Locate the cell with the specified text and output its (x, y) center coordinate. 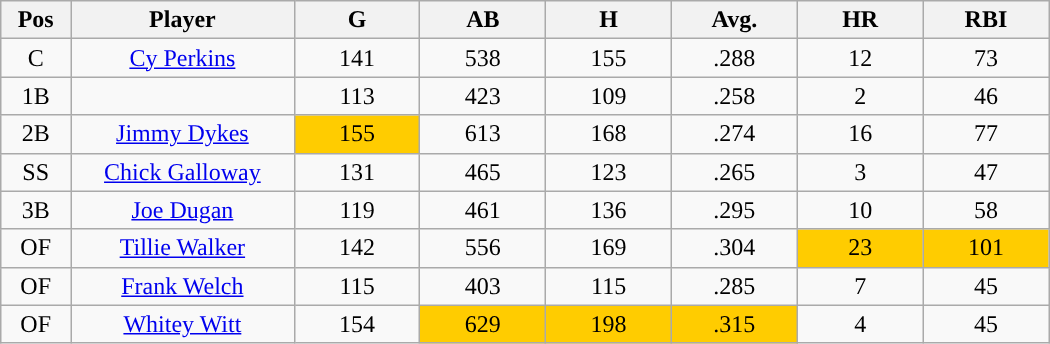
10 (860, 210)
2B (36, 134)
C (36, 58)
Tillie Walker (183, 248)
H (609, 20)
142 (357, 248)
.285 (734, 286)
423 (483, 96)
198 (609, 324)
Pos (36, 20)
131 (357, 172)
46 (986, 96)
461 (483, 210)
.288 (734, 58)
136 (609, 210)
4 (860, 324)
154 (357, 324)
109 (609, 96)
3B (36, 210)
Jimmy Dykes (183, 134)
Avg. (734, 20)
3 (860, 172)
403 (483, 286)
.304 (734, 248)
RBI (986, 20)
Joe Dugan (183, 210)
73 (986, 58)
113 (357, 96)
169 (609, 248)
Chick Galloway (183, 172)
12 (860, 58)
119 (357, 210)
168 (609, 134)
101 (986, 248)
16 (860, 134)
538 (483, 58)
7 (860, 286)
Whitey Witt (183, 324)
23 (860, 248)
123 (609, 172)
AB (483, 20)
58 (986, 210)
.315 (734, 324)
629 (483, 324)
.265 (734, 172)
141 (357, 58)
Cy Perkins (183, 58)
Player (183, 20)
SS (36, 172)
G (357, 20)
465 (483, 172)
77 (986, 134)
2 (860, 96)
.274 (734, 134)
1B (36, 96)
47 (986, 172)
556 (483, 248)
.258 (734, 96)
Frank Welch (183, 286)
HR (860, 20)
613 (483, 134)
.295 (734, 210)
